Determine the [x, y] coordinate at the center of the cell enclosing the given text.  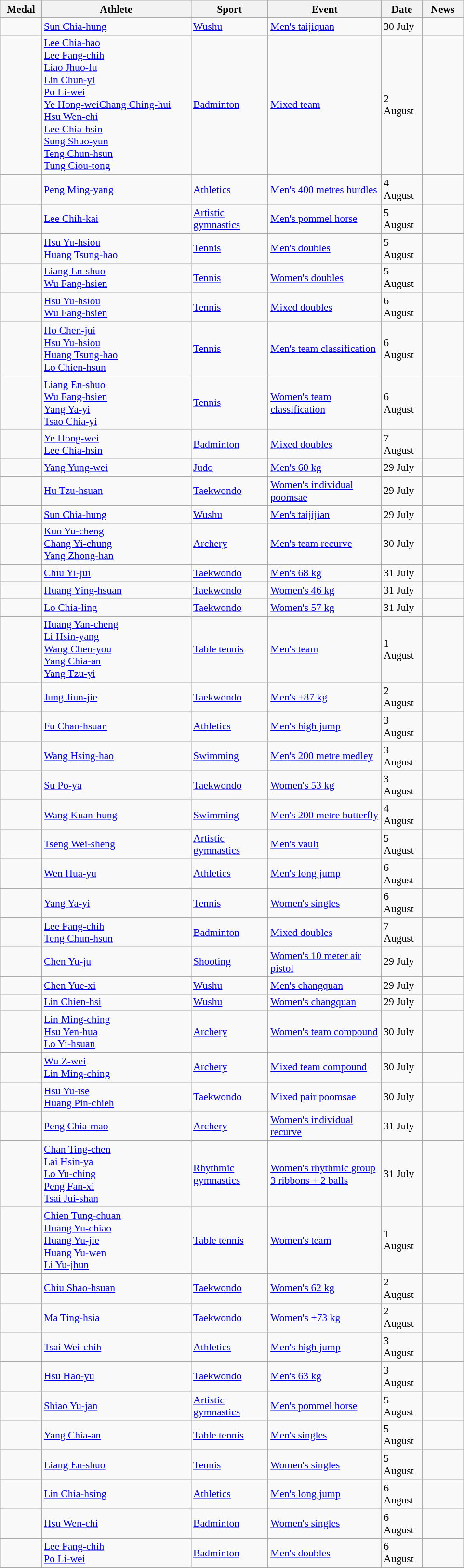
Lee Chia-haoLee Fang-chihLiao Jhuo-fuLin Chun-yiPo Li-weiYe Hong-weiChang Ching-huiHsu Wen-chiLee Chia-hsinSung Shuo-yunTeng Chun-hsunTung Ciou-tong [116, 105]
Women's team compound [325, 1032]
Tsai Wei-chih [116, 1347]
Wang Kuan-hung [116, 815]
Hsu Hao-yu [116, 1377]
Lo Chia-ling [116, 608]
Women's changquan [325, 1002]
Judo [229, 468]
Chiu Yi-jui [116, 573]
Tseng Wei-sheng [116, 844]
Women's rhythmic group 3 ribbons + 2 balls [325, 1174]
Men's 200 metre butterfly [325, 815]
Lee Fang-chihPo Li-wei [116, 1553]
Hu Tzu-hsuan [116, 491]
Chen Yue-xi [116, 985]
Peng Ming-yang [116, 190]
Men's team classification [325, 349]
Liang En-shuoWu Fang-hsienYang Ya-yiTsao Chia-yi [116, 403]
Women's individual poomsae [325, 491]
Men's 200 metre medley [325, 756]
Men's +87 kg [325, 697]
Women's team [325, 1241]
Event [325, 9]
Wang Hsing-hao [116, 756]
Athlete [116, 9]
Mixed team [325, 105]
Mixed team compound [325, 1068]
Lee Chih-kai [116, 219]
Shooting [229, 962]
Lin Ming-chingHsu Yen-huaLo Yi-hsuan [116, 1032]
Men's singles [325, 1436]
Chan Ting-chenLai Hsin-yaLo Yu-chingPeng Fan-xiTsai Jui-shan [116, 1174]
Peng Chia-mao [116, 1127]
Hsu Wen-chi [116, 1523]
Men's 60 kg [325, 468]
Women's +73 kg [325, 1317]
Women's 46 kg [325, 591]
Men's vault [325, 844]
Men's 400 metres hurdles [325, 190]
Chen Yu-ju [116, 962]
Yang Chia-an [116, 1436]
Lin Chien-hsi [116, 1002]
Hsu Yu-hsiouWu Fang-hsien [116, 307]
Women's 57 kg [325, 608]
Women's team classification [325, 403]
Lee Fang-chihTeng Chun-hsun [116, 933]
Huang Yan-chengLi Hsin-yangWang Chen-youYang Chia-anYang Tzu-yi [116, 649]
Su Po-ya [116, 786]
Huang Ying-hsuan [116, 591]
Rhythmic gymnastics [229, 1174]
Men's team [325, 649]
Women's 10 meter air pistol [325, 962]
Men's 68 kg [325, 573]
Liang En-shuo [116, 1464]
Chien Tung-chuanHuang Yu-chiaoHuang Yu-jieHuang Yu-wenLi Yu-jhun [116, 1241]
Date [402, 9]
Wen Hua-yu [116, 873]
Jung Jiun-jie [116, 697]
Men's taijijian [325, 515]
Chiu Shao-hsuan [116, 1288]
Hsu Yu-tseHuang Pin-chieh [116, 1097]
Yang Yung-wei [116, 468]
Ho Chen-juiHsu Yu-hsiouHuang Tsung-haoLo Chien-hsun [116, 349]
Wu Z-weiLin Ming-ching [116, 1068]
Women's individual recurve [325, 1127]
Women's 53 kg [325, 786]
Yang Ya-yi [116, 903]
News [442, 9]
Ye Hong-weiLee Chia-hsin [116, 445]
Lin Chia-hsing [116, 1494]
Women's 62 kg [325, 1288]
Men's team recurve [325, 544]
Kuo Yu-chengChang Yi-chungYang Zhong-han [116, 544]
Sport [229, 9]
Liang En-shuoWu Fang-hsien [116, 277]
Mixed pair poomsae [325, 1097]
Women's doubles [325, 277]
Men's taijiquan [325, 26]
Men's changquan [325, 985]
Ma Ting-hsia [116, 1317]
Hsu Yu-hsiouHuang Tsung-hao [116, 248]
Medal [21, 9]
Fu Chao-hsuan [116, 727]
Shiao Yu-jan [116, 1406]
Men's 63 kg [325, 1377]
